Provide the [x, y] coordinate of the cell's center where the given text is located.  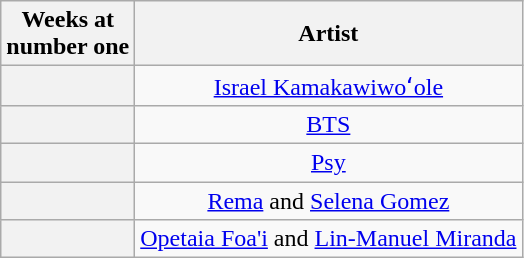
Opetaia Foa'i and Lin-Manuel Miranda [328, 239]
Rema and Selena Gomez [328, 201]
Artist [328, 34]
BTS [328, 124]
Weeks atnumber one [68, 34]
Israel Kamakawiwoʻole [328, 86]
Psy [328, 162]
